From the cell containing the given text, extract its center point as (X, Y) coordinate. 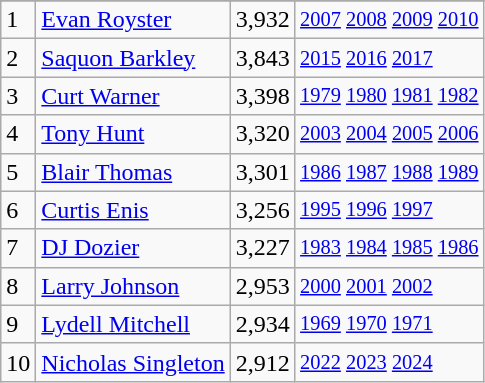
3 (18, 96)
3,301 (262, 172)
1 (18, 20)
7 (18, 248)
3,843 (262, 58)
3,398 (262, 96)
Saquon Barkley (133, 58)
2 (18, 58)
4 (18, 134)
8 (18, 286)
1983 1984 1985 1986 (389, 248)
3,256 (262, 210)
2003 2004 2005 2006 (389, 134)
5 (18, 172)
Curt Warner (133, 96)
Tony Hunt (133, 134)
6 (18, 210)
1986 1987 1988 1989 (389, 172)
Blair Thomas (133, 172)
2007 2008 2009 2010 (389, 20)
2,912 (262, 362)
2,934 (262, 324)
1969 1970 1971 (389, 324)
1979 1980 1981 1982 (389, 96)
1995 1996 1997 (389, 210)
2,953 (262, 286)
DJ Dozier (133, 248)
2022 2023 2024 (389, 362)
Nicholas Singleton (133, 362)
3,320 (262, 134)
Evan Royster (133, 20)
3,227 (262, 248)
9 (18, 324)
2015 2016 2017 (389, 58)
2000 2001 2002 (389, 286)
Larry Johnson (133, 286)
3,932 (262, 20)
Lydell Mitchell (133, 324)
10 (18, 362)
Curtis Enis (133, 210)
